Return the (X, Y) coordinate for the center point of the cell that contains the specified text.  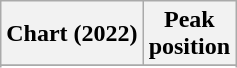
Peakposition (189, 34)
Chart (2022) (72, 34)
